Pinpoint the cell where the given text exists, returning its (X, Y) midpoint coordinate. 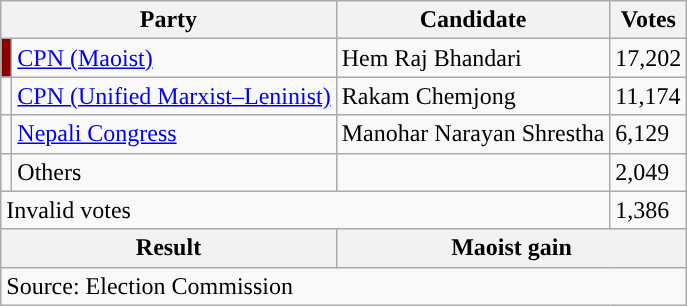
11,174 (648, 96)
Invalid votes (306, 210)
6,129 (648, 134)
Candidate (473, 20)
Votes (648, 20)
17,202 (648, 58)
Source: Election Commission (344, 286)
Result (168, 248)
Hem Raj Bhandari (473, 58)
CPN (Maoist) (174, 58)
1,386 (648, 210)
Party (168, 20)
Rakam Chemjong (473, 96)
Manohar Narayan Shrestha (473, 134)
Nepali Congress (174, 134)
Maoist gain (512, 248)
Others (174, 172)
2,049 (648, 172)
CPN (Unified Marxist–Leninist) (174, 96)
